Return the [x, y] coordinate for the center point of the cell that contains the specified text.  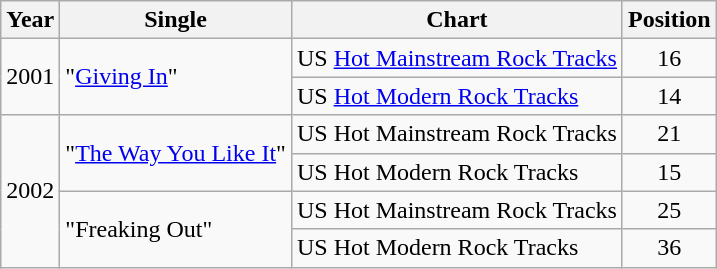
36 [669, 248]
2001 [30, 77]
21 [669, 134]
2002 [30, 191]
"Giving In" [176, 77]
Single [176, 20]
25 [669, 210]
Chart [456, 20]
"Freaking Out" [176, 229]
14 [669, 96]
Year [30, 20]
"The Way You Like It" [176, 153]
Position [669, 20]
15 [669, 172]
16 [669, 58]
